From the cell containing the given text, extract its center point as (X, Y) coordinate. 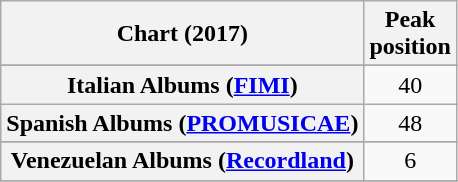
40 (410, 85)
Italian Albums (FIMI) (182, 85)
Chart (2017) (182, 34)
48 (410, 123)
6 (410, 161)
Spanish Albums (PROMUSICAE) (182, 123)
Venezuelan Albums (Recordland) (182, 161)
Peak position (410, 34)
